For the text-containing cell, return its midpoint in (X, Y) coordinate format. 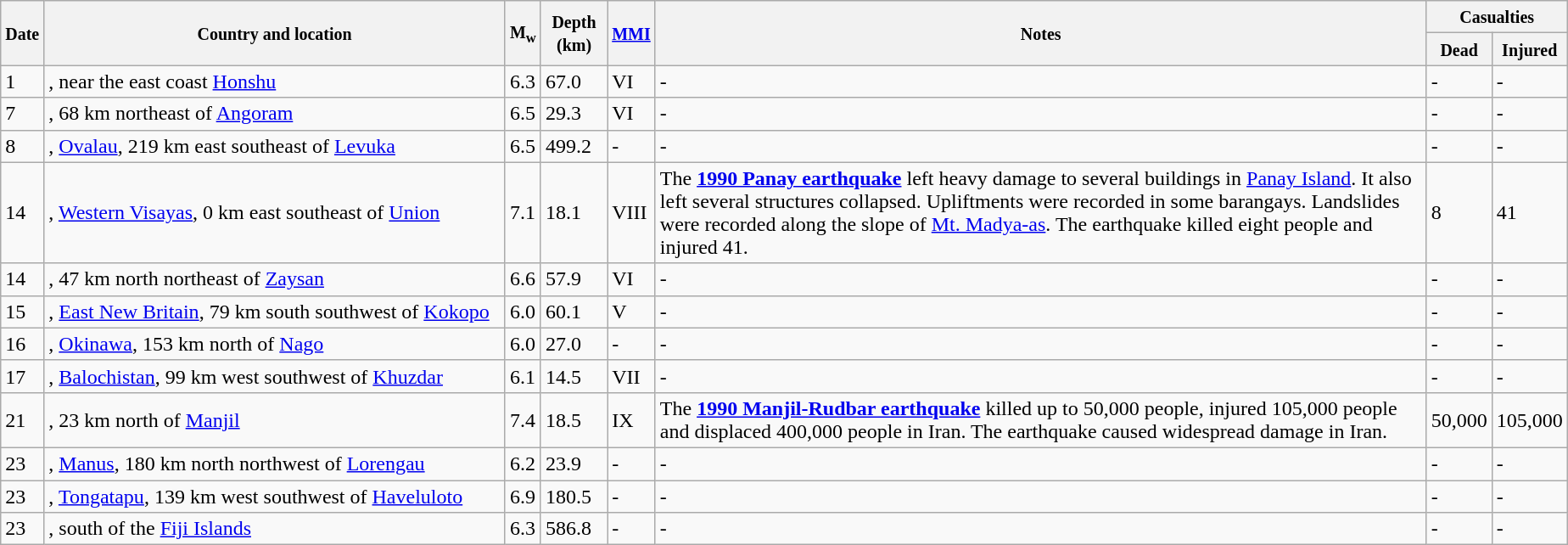
21 (22, 419)
, Balochistan, 99 km west southwest of Khuzdar (275, 376)
14.5 (574, 376)
499.2 (574, 146)
57.9 (574, 279)
VII (631, 376)
18.5 (574, 419)
16 (22, 344)
18.1 (574, 212)
7 (22, 114)
MMI (631, 33)
7.1 (523, 212)
180.5 (574, 497)
6.2 (523, 464)
, Manus, 180 km north northwest of Lorengau (275, 464)
Country and location (275, 33)
, Western Visayas, 0 km east southeast of Union (275, 212)
Notes (1040, 33)
Injured (1529, 49)
, Tongatapu, 139 km west southwest of Haveluloto (275, 497)
, 68 km northeast of Angoram (275, 114)
41 (1529, 212)
, East New Britain, 79 km south southwest of Kokopo (275, 312)
6.9 (523, 497)
23.9 (574, 464)
105,000 (1529, 419)
Dead (1459, 49)
Depth (km) (574, 33)
17 (22, 376)
6.6 (523, 279)
V (631, 312)
29.3 (574, 114)
6.1 (523, 376)
7.4 (523, 419)
Date (22, 33)
, Ovalau, 219 km east southeast of Levuka (275, 146)
, Okinawa, 153 km north of Nago (275, 344)
, south of the Fiji Islands (275, 529)
, near the east coast Honshu (275, 81)
VIII (631, 212)
, 47 km north northeast of Zaysan (275, 279)
1 (22, 81)
, 23 km north of Manjil (275, 419)
Mw (523, 33)
15 (22, 312)
67.0 (574, 81)
50,000 (1459, 419)
27.0 (574, 344)
IX (631, 419)
60.1 (574, 312)
586.8 (574, 529)
Casualties (1497, 17)
